From the cell containing the given text, extract its center point as [X, Y] coordinate. 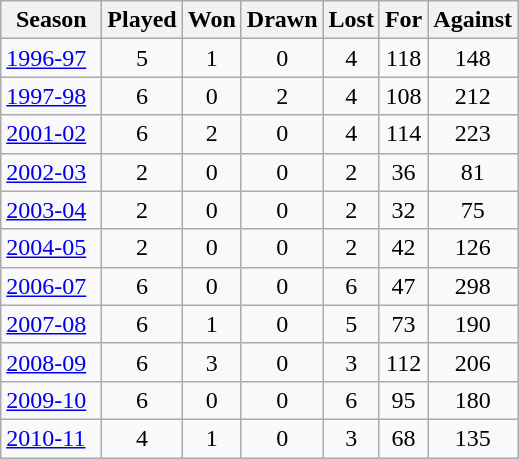
36 [403, 172]
95 [403, 400]
1997-98 [52, 96]
2003-04 [52, 210]
212 [473, 96]
180 [473, 400]
2002-03 [52, 172]
206 [473, 362]
Season [52, 20]
Won [212, 20]
112 [403, 362]
2004-05 [52, 248]
2010-11 [52, 438]
For [403, 20]
42 [403, 248]
135 [473, 438]
114 [403, 134]
126 [473, 248]
75 [473, 210]
2001-02 [52, 134]
Played [142, 20]
298 [473, 286]
190 [473, 324]
2007-08 [52, 324]
68 [403, 438]
223 [473, 134]
47 [403, 286]
32 [403, 210]
2009-10 [52, 400]
118 [403, 58]
Lost [351, 20]
148 [473, 58]
Against [473, 20]
2006-07 [52, 286]
73 [403, 324]
1996-97 [52, 58]
2008-09 [52, 362]
108 [403, 96]
Drawn [282, 20]
81 [473, 172]
